Pinpoint the cell where the given text exists, returning its [X, Y] midpoint coordinate. 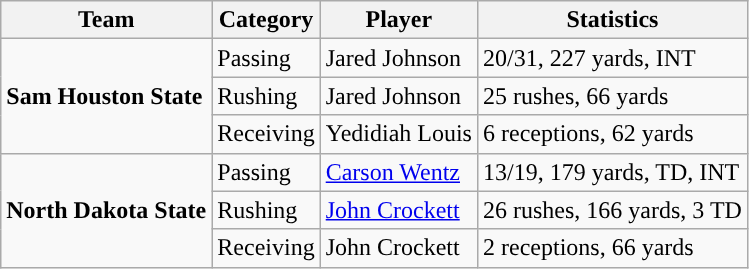
Sam Houston State [106, 96]
Carson Wentz [398, 172]
Statistics [612, 20]
Category [266, 20]
20/31, 227 yards, INT [612, 58]
25 rushes, 66 yards [612, 96]
6 receptions, 62 yards [612, 134]
13/19, 179 yards, TD, INT [612, 172]
26 rushes, 166 yards, 3 TD [612, 210]
Team [106, 20]
Yedidiah Louis [398, 134]
North Dakota State [106, 210]
2 receptions, 66 yards [612, 248]
Player [398, 20]
